Return the [X, Y] coordinate for the center point of the cell that contains the specified text.  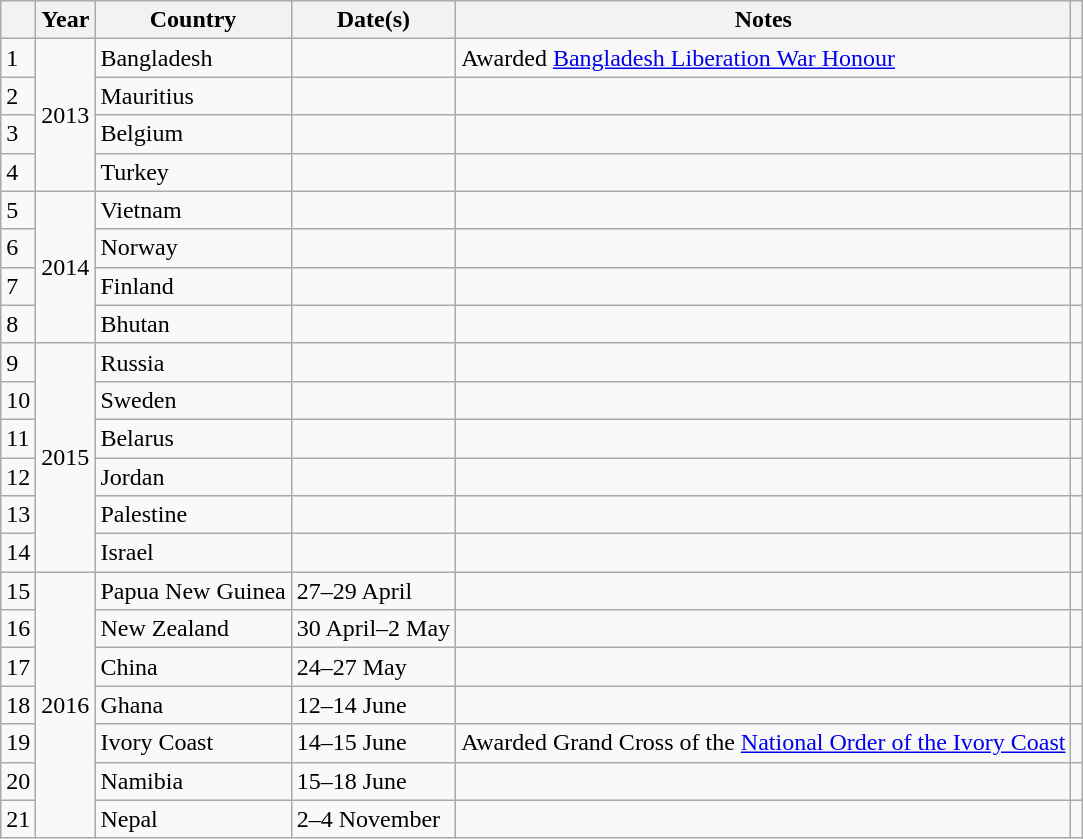
Jordan [193, 477]
10 [18, 400]
Awarded Bangladesh Liberation War Honour [764, 58]
19 [18, 743]
8 [18, 324]
21 [18, 819]
24–27 May [373, 667]
Sweden [193, 400]
6 [18, 248]
18 [18, 705]
5 [18, 210]
Notes [764, 20]
Year [66, 20]
Mauritius [193, 96]
Belgium [193, 134]
4 [18, 172]
Papua New Guinea [193, 591]
Palestine [193, 515]
2013 [66, 115]
Bangladesh [193, 58]
Ghana [193, 705]
Norway [193, 248]
Finland [193, 286]
Bhutan [193, 324]
14–15 June [373, 743]
12–14 June [373, 705]
2 [18, 96]
2016 [66, 705]
Namibia [193, 781]
Date(s) [373, 20]
12 [18, 477]
13 [18, 515]
Awarded Grand Cross of the National Order of the Ivory Coast [764, 743]
17 [18, 667]
7 [18, 286]
1 [18, 58]
9 [18, 362]
3 [18, 134]
Nepal [193, 819]
China [193, 667]
30 April–2 May [373, 629]
27–29 April [373, 591]
Belarus [193, 438]
20 [18, 781]
14 [18, 553]
11 [18, 438]
15 [18, 591]
Vietnam [193, 210]
2014 [66, 267]
2–4 November [373, 819]
16 [18, 629]
Turkey [193, 172]
Israel [193, 553]
Russia [193, 362]
Ivory Coast [193, 743]
New Zealand [193, 629]
Country [193, 20]
2015 [66, 457]
15–18 June [373, 781]
